For the text-containing cell, return its midpoint in (X, Y) coordinate format. 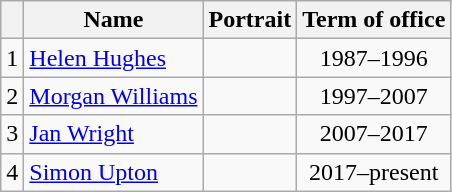
Term of office (374, 20)
1987–1996 (374, 58)
Simon Upton (114, 172)
1 (12, 58)
Morgan Williams (114, 96)
2007–2017 (374, 134)
3 (12, 134)
1997–2007 (374, 96)
2 (12, 96)
Name (114, 20)
Helen Hughes (114, 58)
4 (12, 172)
2017–present (374, 172)
Jan Wright (114, 134)
Portrait (250, 20)
